Return (x, y) of the center of cell containing provided text 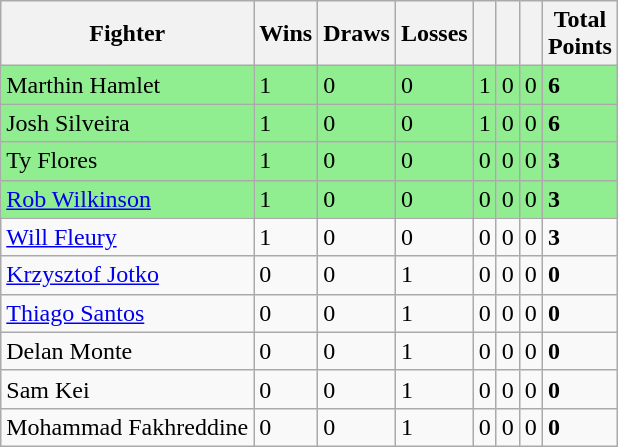
Mohammad Fakhreddine (128, 427)
Wins (286, 34)
Marthin Hamlet (128, 85)
Ty Flores (128, 161)
Fighter (128, 34)
Sam Kei (128, 389)
Losses (434, 34)
Thiago Santos (128, 313)
Rob Wilkinson (128, 199)
Total Points (580, 34)
Will Fleury (128, 237)
Delan Monte (128, 351)
Krzysztof Jotko (128, 275)
Draws (357, 34)
Josh Silveira (128, 123)
